Detect which cell encompasses the target text, then output its (X, Y) center coordinate. 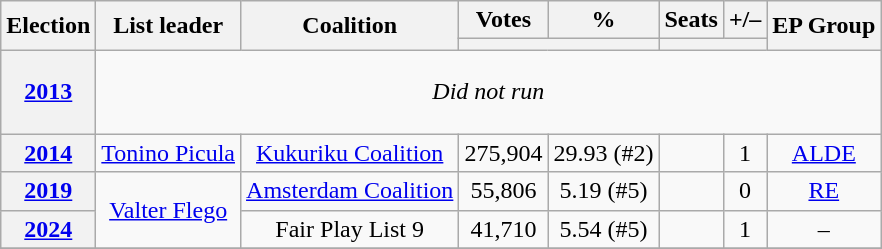
29.93 (#2) (604, 153)
EP Group (824, 26)
Tonino Picula (168, 153)
– (824, 229)
5.19 (#5) (604, 191)
41,710 (504, 229)
Fair Play List 9 (350, 229)
List leader (168, 26)
+/– (744, 20)
Valter Flego (168, 210)
0 (744, 191)
Coalition (350, 26)
Seats (691, 20)
Amsterdam Coalition (350, 191)
Did not run (488, 92)
% (604, 20)
2024 (48, 229)
ALDE (824, 153)
Votes (504, 20)
Election (48, 26)
2019 (48, 191)
Kukuriku Coalition (350, 153)
RE (824, 191)
55,806 (504, 191)
2014 (48, 153)
5.54 (#5) (604, 229)
2013 (48, 92)
275,904 (504, 153)
